Capture the cell that displays the provided text and extract its [x, y] central coordinate. 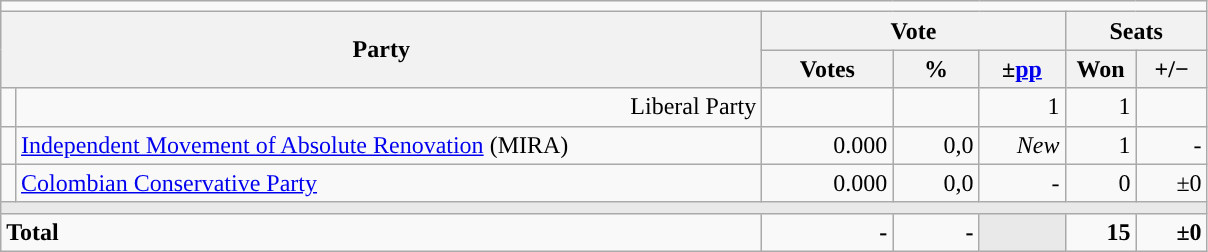
New [1022, 145]
Colombian Conservative Party [389, 183]
Won [1100, 69]
+/− [1172, 69]
Votes [828, 69]
0 [1100, 183]
Party [382, 50]
Vote [914, 31]
15 [1100, 232]
±pp [1022, 69]
Total [382, 232]
Independent Movement of Absolute Renovation (MIRA) [389, 145]
Seats [1136, 31]
% [936, 69]
Liberal Party [389, 107]
